Return [x, y] of the center of cell containing provided text 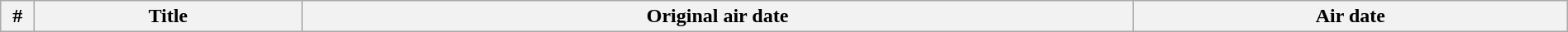
Original air date [718, 16]
Title [169, 16]
Air date [1350, 16]
# [18, 16]
